Extract the [X, Y] coordinate from the center of the cell holding the provided text.  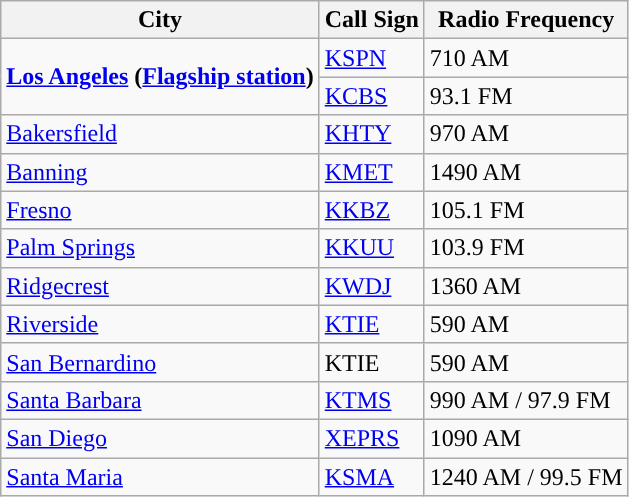
Radio Frequency [526, 20]
Los Angeles (Flagship station) [160, 77]
1360 AM [526, 286]
San Bernardino [160, 362]
970 AM [526, 134]
Riverside [160, 324]
San Diego [160, 438]
Santa Barbara [160, 400]
93.1 FM [526, 96]
KSPN [372, 58]
KHTY [372, 134]
Call Sign [372, 20]
103.9 FM [526, 248]
KTMS [372, 400]
Santa Maria [160, 477]
710 AM [526, 58]
Fresno [160, 210]
KMET [372, 172]
KCBS [372, 96]
1490 AM [526, 172]
Bakersfield [160, 134]
Banning [160, 172]
KWDJ [372, 286]
XEPRS [372, 438]
1240 AM / 99.5 FM [526, 477]
Ridgecrest [160, 286]
KSMA [372, 477]
KKBZ [372, 210]
1090 AM [526, 438]
105.1 FM [526, 210]
Palm Springs [160, 248]
City [160, 20]
KKUU [372, 248]
990 AM / 97.9 FM [526, 400]
